Pinpoint the cell where the given text exists, returning its [x, y] midpoint coordinate. 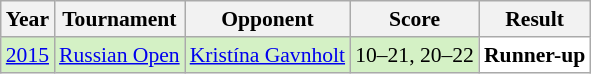
Kristína Gavnholt [268, 55]
Score [414, 19]
Russian Open [120, 55]
2015 [28, 55]
Tournament [120, 19]
Year [28, 19]
10–21, 20–22 [414, 55]
Opponent [268, 19]
Runner-up [534, 55]
Result [534, 19]
